Return the (X, Y) coordinate for the center point of the cell that contains the specified text.  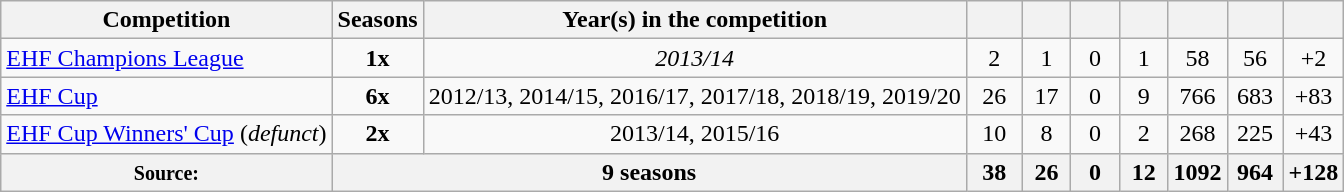
Year(s) in the competition (694, 20)
225 (1255, 134)
Seasons (378, 20)
12 (1144, 172)
EHF Champions League (166, 58)
Competition (166, 20)
6x (378, 96)
9 (1144, 96)
10 (994, 134)
56 (1255, 58)
268 (1198, 134)
766 (1198, 96)
1x (378, 58)
58 (1198, 58)
2013/14, 2015/16 (694, 134)
EHF Cup Winners' Cup (defunct) (166, 134)
9 seasons (649, 172)
17 (1046, 96)
+128 (1314, 172)
683 (1255, 96)
Source: (166, 172)
38 (994, 172)
964 (1255, 172)
+83 (1314, 96)
1092 (1198, 172)
+43 (1314, 134)
EHF Cup (166, 96)
2012/13, 2014/15, 2016/17, 2017/18, 2018/19, 2019/20 (694, 96)
2013/14 (694, 58)
+2 (1314, 58)
8 (1046, 134)
2x (378, 134)
